Pinpoint the cell where the given text exists, returning its [X, Y] midpoint coordinate. 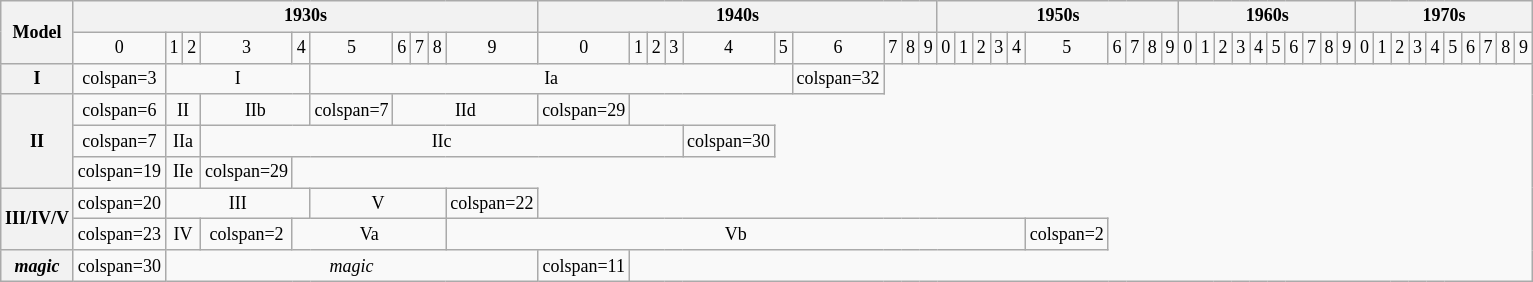
1940s [738, 16]
IIc [442, 140]
V [378, 204]
III [238, 204]
IIb [256, 110]
Model [38, 32]
III/IV/V [38, 219]
colspan=22 [492, 204]
colspan=3 [119, 78]
colspan=23 [119, 234]
1960s [1268, 16]
Va [369, 234]
colspan=20 [119, 204]
Ia [551, 78]
colspan=19 [119, 172]
colspan=11 [584, 266]
IIe [182, 172]
IV [182, 234]
Vb [736, 234]
1950s [1058, 16]
IIa [182, 140]
colspan=6 [119, 110]
1930s [305, 16]
IId [466, 110]
colspan=32 [838, 78]
1970s [1444, 16]
